Extract the (x, y) coordinate from the center of the cell holding the provided text.  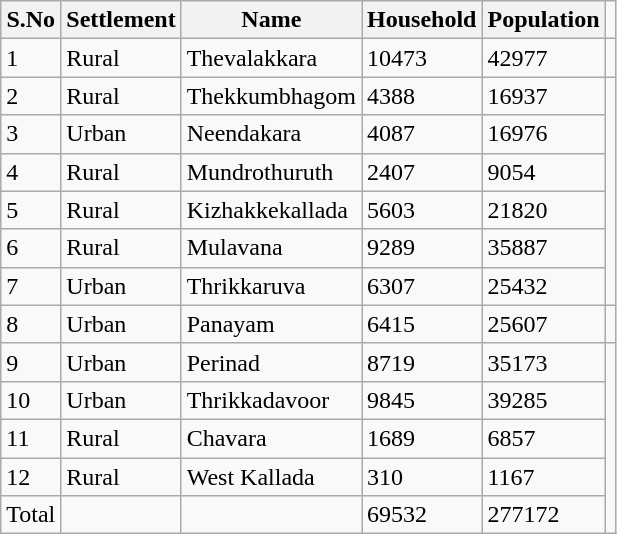
35887 (544, 248)
35173 (544, 362)
9845 (422, 400)
Settlement (121, 20)
69532 (422, 515)
16937 (544, 96)
39285 (544, 400)
1 (31, 58)
Population (544, 20)
Thrikkaruva (271, 286)
8 (31, 324)
Neendakara (271, 134)
5 (31, 210)
310 (422, 477)
16976 (544, 134)
Thrikkadavoor (271, 400)
2407 (422, 172)
Panayam (271, 324)
25432 (544, 286)
8719 (422, 362)
9 (31, 362)
Household (422, 20)
9289 (422, 248)
6307 (422, 286)
25607 (544, 324)
4 (31, 172)
West Kallada (271, 477)
42977 (544, 58)
21820 (544, 210)
Mundrothuruth (271, 172)
Thekkumbhagom (271, 96)
277172 (544, 515)
10473 (422, 58)
Mulavana (271, 248)
Name (271, 20)
Kizhakkekallada (271, 210)
4087 (422, 134)
Total (31, 515)
10 (31, 400)
1167 (544, 477)
Thevalakkara (271, 58)
Perinad (271, 362)
9054 (544, 172)
1689 (422, 438)
4388 (422, 96)
11 (31, 438)
S.No (31, 20)
6857 (544, 438)
Chavara (271, 438)
6415 (422, 324)
5603 (422, 210)
2 (31, 96)
3 (31, 134)
12 (31, 477)
6 (31, 248)
7 (31, 286)
